Provide the (x, y) coordinate of the cell's center where the given text is located.  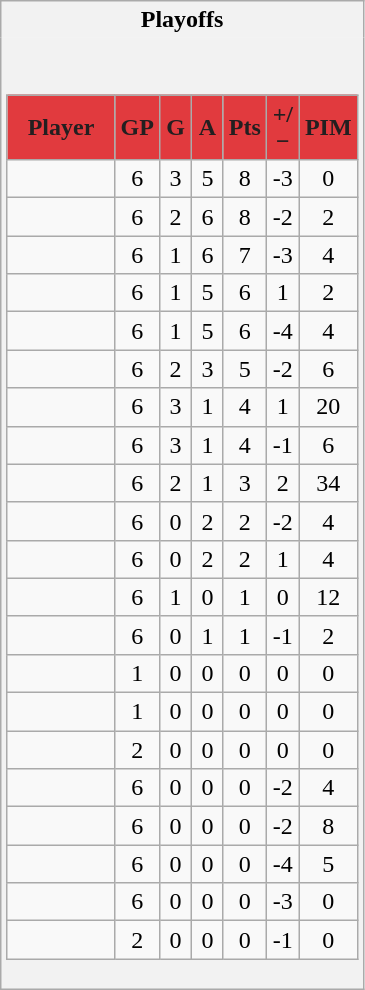
Pts (244, 128)
G (175, 128)
20 (328, 407)
+/− (282, 128)
12 (328, 597)
34 (328, 483)
7 (244, 255)
Player (61, 128)
A (208, 128)
Playoffs (182, 20)
GP (137, 128)
PIM (328, 128)
